Return (X, Y) of the center of cell containing provided text 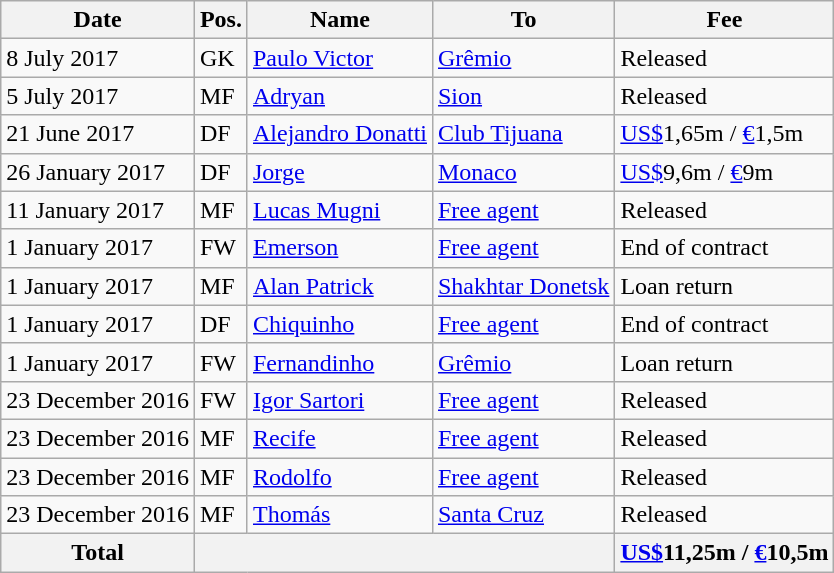
GK (220, 58)
Fee (724, 20)
Paulo Victor (340, 58)
Igor Sartori (340, 400)
Jorge (340, 172)
Pos. (220, 20)
Alejandro Donatti (340, 134)
Club Tijuana (523, 134)
US$1,65m / €1,5m (724, 134)
Rodolfo (340, 477)
Thomás (340, 515)
Emerson (340, 248)
Chiquinho (340, 324)
Monaco (523, 172)
Santa Cruz (523, 515)
Adryan (340, 96)
Sion (523, 96)
Fernandinho (340, 362)
Lucas Mugni (340, 210)
To (523, 20)
11 January 2017 (98, 210)
US$9,6m / €9m (724, 172)
26 January 2017 (98, 172)
8 July 2017 (98, 58)
US$11,25m / €10,5m (724, 553)
Shakhtar Donetsk (523, 286)
Name (340, 20)
5 July 2017 (98, 96)
Recife (340, 438)
Total (98, 553)
Date (98, 20)
Alan Patrick (340, 286)
21 June 2017 (98, 134)
